Return the (x, y) coordinate for the center point of the cell that contains the specified text.  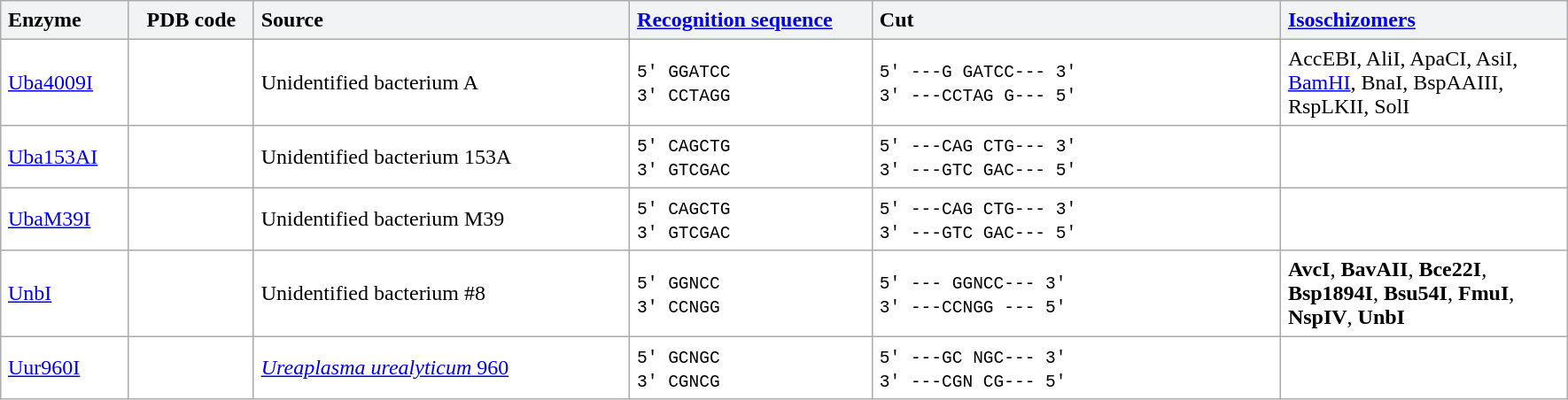
Unidentified bacterium #8 (441, 294)
5' GGATCC 3' CCTAGG (751, 82)
UnbI (65, 294)
Unidentified bacterium A (441, 82)
Uur960I (65, 367)
Recognition sequence (751, 20)
Isoschizomers (1424, 20)
Unidentified bacterium 153A (441, 157)
Uba153AI (65, 157)
PDB code (191, 20)
Ureaplasma urealyticum 960 (441, 367)
5' --- GGNCC--- 3' 3' ---CCNGG --- 5' (1077, 294)
Uba4009I (65, 82)
Unidentified bacterium M39 (441, 219)
AvcI, BavAII, Bce22I, Bsp1894I, Bsu54I, FmuI, NspIV, UnbI (1424, 294)
Enzyme (65, 20)
5' GGNCC 3' CCNGG (751, 294)
5' GCNGC 3' CGNCG (751, 367)
AccEBI, AliI, ApaCI, AsiI, BamHI, BnaI, BspAAIII, RspLKII, SolI (1424, 82)
Cut (1077, 20)
5' ---GC NGC--- 3' 3' ---CGN CG--- 5' (1077, 367)
5' ---G GATCC--- 3' 3' ---CCTAG G--- 5' (1077, 82)
Source (441, 20)
UbaM39I (65, 219)
